Extract the [x, y] coordinate from the center of the cell holding the provided text.  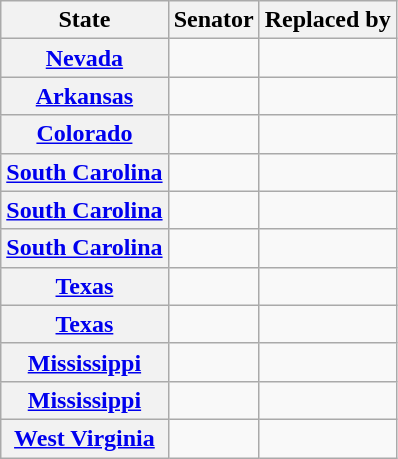
Replaced by [328, 20]
Arkansas [84, 96]
West Virginia [84, 438]
Senator [214, 20]
State [84, 20]
Colorado [84, 134]
Nevada [84, 58]
